Locate the cell with the specified text and output its [X, Y] center coordinate. 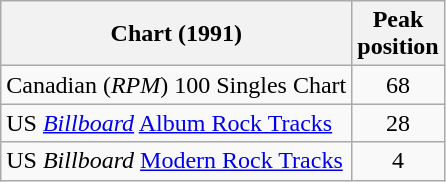
Peakposition [398, 34]
28 [398, 123]
Canadian (RPM) 100 Singles Chart [176, 85]
US Billboard Modern Rock Tracks [176, 161]
US Billboard Album Rock Tracks [176, 123]
4 [398, 161]
68 [398, 85]
Chart (1991) [176, 34]
